Scan for the cell matching the given text and deliver its [X, Y] coordinate at center. 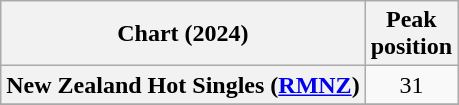
New Zealand Hot Singles (RMNZ) [183, 85]
31 [411, 85]
Peakposition [411, 34]
Chart (2024) [183, 34]
